Extract the (x, y) coordinate from the center of the cell holding the provided text.  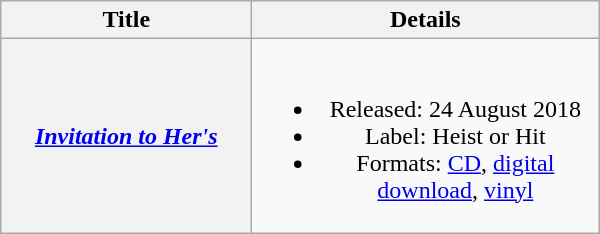
Invitation to Her's (126, 136)
Title (126, 20)
Released: 24 August 2018Label: Heist or HitFormats: CD, digital download, vinyl (426, 136)
Details (426, 20)
